From the cell containing the given text, extract its center point as [X, Y] coordinate. 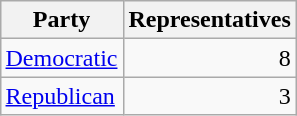
Representatives [210, 20]
Democratic [62, 58]
Republican [62, 96]
3 [210, 96]
Party [62, 20]
8 [210, 58]
